Return [x, y] of the center of cell containing provided text 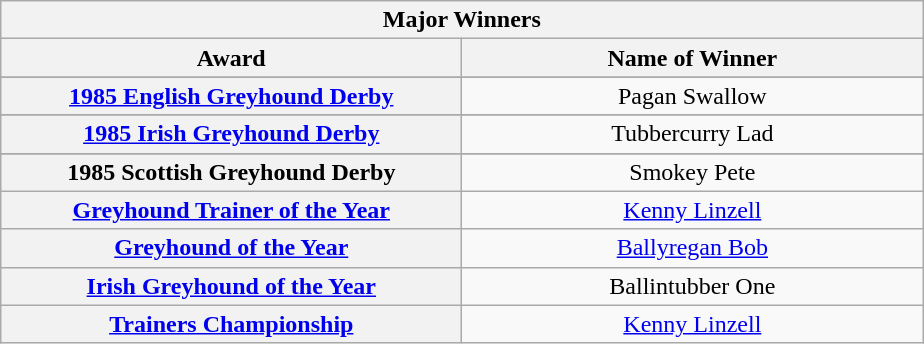
Ballyregan Bob [692, 248]
Trainers Championship [232, 324]
Ballintubber One [692, 286]
Greyhound of the Year [232, 248]
Smokey Pete [692, 172]
Name of Winner [692, 58]
Irish Greyhound of the Year [232, 286]
1985 English Greyhound Derby [232, 96]
1985 Scottish Greyhound Derby [232, 172]
Major Winners [462, 20]
Tubbercurry Lad [692, 134]
Award [232, 58]
Pagan Swallow [692, 96]
1985 Irish Greyhound Derby [232, 134]
Greyhound Trainer of the Year [232, 210]
